Identify which cell holds the provided text, then report its (x, y) central coordinate. 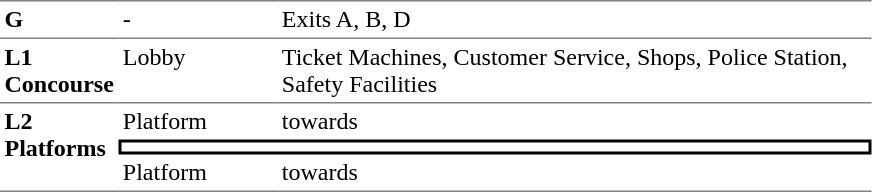
- (198, 19)
L2Platforms (59, 148)
L1Concourse (59, 71)
Ticket Machines, Customer Service, Shops, Police Station, Safety Facilities (574, 71)
Lobby (198, 71)
G (59, 19)
Exits A, B, D (574, 19)
